Find where the given text appears and provide that cell's center as [x, y] coordinate. 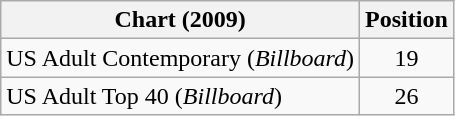
Chart (2009) [180, 20]
US Adult Contemporary (Billboard) [180, 58]
19 [407, 58]
US Adult Top 40 (Billboard) [180, 96]
26 [407, 96]
Position [407, 20]
